Search for the cell housing the specified text and yield its [x, y] center coordinate. 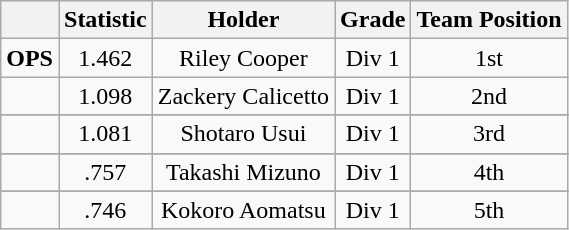
1st [489, 58]
2nd [489, 96]
.757 [105, 172]
1.081 [105, 134]
4th [489, 172]
Grade [373, 20]
OPS [30, 58]
Zackery Calicetto [243, 96]
3rd [489, 134]
Kokoro Aomatsu [243, 210]
1.462 [105, 58]
5th [489, 210]
Shotaro Usui [243, 134]
Holder [243, 20]
Takashi Mizuno [243, 172]
Statistic [105, 20]
1.098 [105, 96]
.746 [105, 210]
Riley Cooper [243, 58]
Team Position [489, 20]
